Return the [x, y] coordinate for the center point of the cell that contains the specified text.  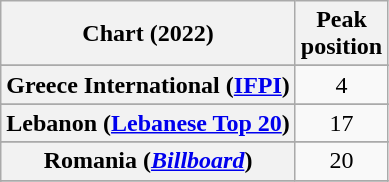
4 [341, 85]
Chart (2022) [148, 34]
17 [341, 123]
Peakposition [341, 34]
Greece International (IFPI) [148, 85]
Romania (Billboard) [148, 161]
20 [341, 161]
Lebanon (Lebanese Top 20) [148, 123]
